Detect which cell encompasses the target text, then output its [x, y] center coordinate. 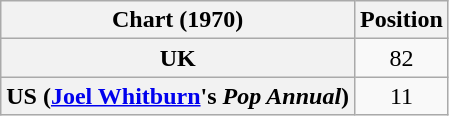
UK [178, 58]
US (Joel Whitburn's Pop Annual) [178, 96]
11 [402, 96]
82 [402, 58]
Position [402, 20]
Chart (1970) [178, 20]
